Return [x, y] of the center of cell containing provided text 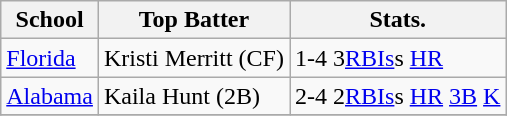
School [50, 20]
Florida [50, 58]
Kristi Merritt (CF) [194, 58]
Alabama [50, 96]
Kaila Hunt (2B) [194, 96]
Top Batter [194, 20]
1-4 3RBIss HR [398, 58]
2-4 2RBIss HR 3B K [398, 96]
Stats. [398, 20]
